Return the [X, Y] coordinate for the center point of the cell that contains the specified text.  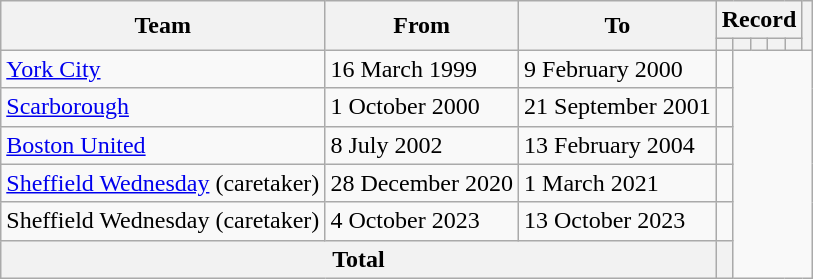
4 October 2023 [422, 221]
York City [163, 69]
16 March 1999 [422, 69]
13 October 2023 [618, 221]
1 March 2021 [618, 183]
Team [163, 26]
To [618, 26]
1 October 2000 [422, 107]
Boston United [163, 145]
9 February 2000 [618, 69]
13 February 2004 [618, 145]
21 September 2001 [618, 107]
8 July 2002 [422, 145]
28 December 2020 [422, 183]
Total [358, 259]
Record [759, 20]
From [422, 26]
Scarborough [163, 107]
